Extract the [x, y] coordinate from the center of the cell holding the provided text.  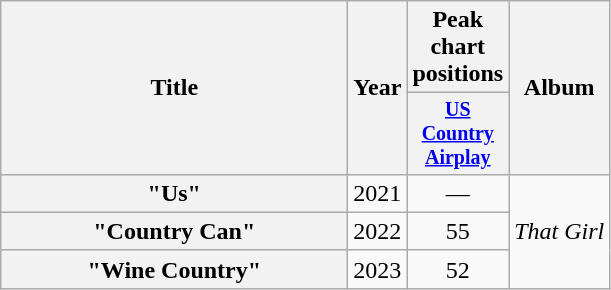
"Us" [174, 193]
2022 [378, 231]
Peak chart positions [458, 47]
That Girl [560, 231]
Album [560, 88]
52 [458, 269]
US Country Airplay [458, 134]
Year [378, 88]
"Country Can" [174, 231]
2021 [378, 193]
Title [174, 88]
— [458, 193]
"Wine Country" [174, 269]
55 [458, 231]
2023 [378, 269]
